Output the (X, Y) coordinate of the center of the cell containing the given text.  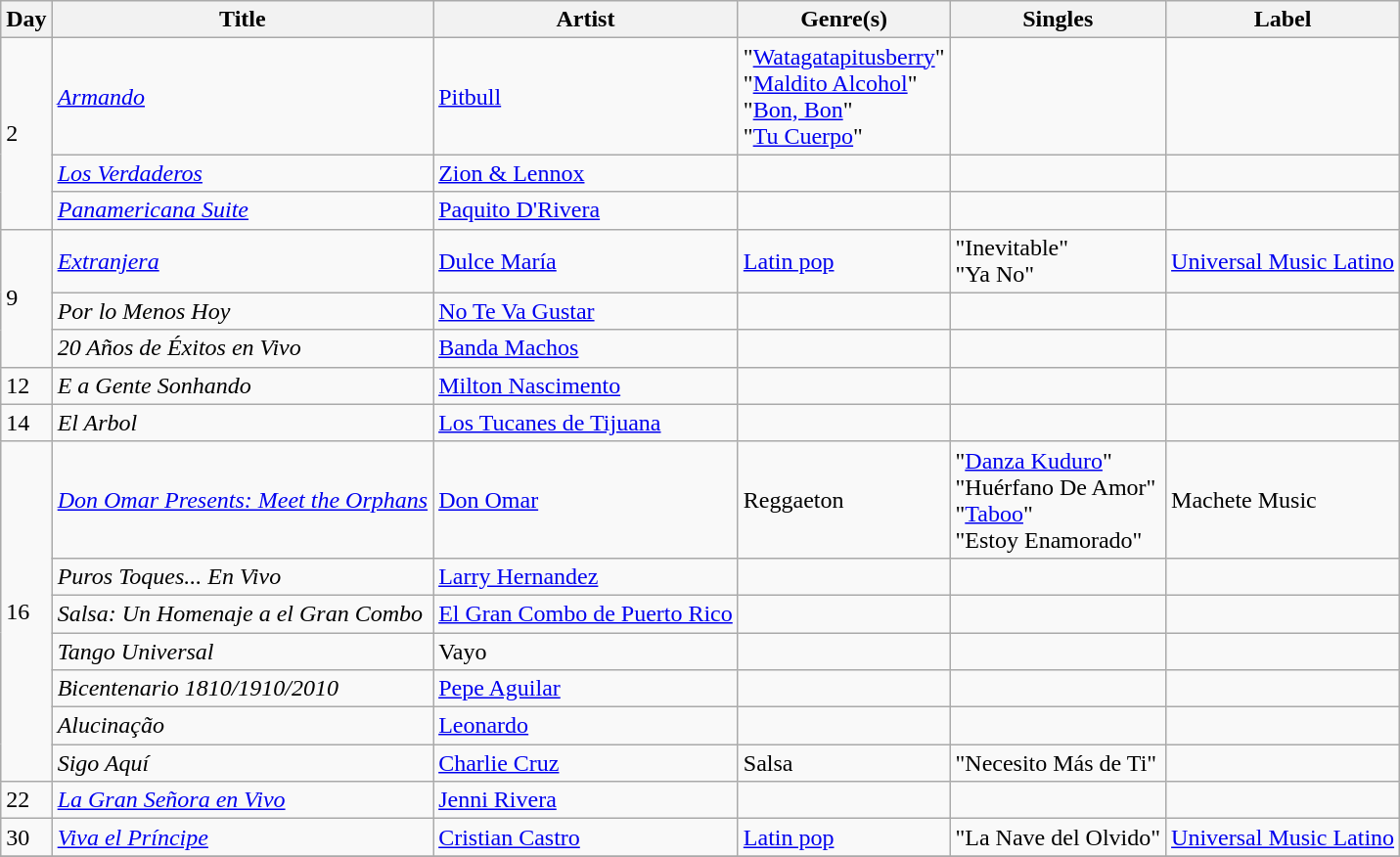
14 (26, 423)
Sigo Aquí (243, 763)
Dulce María (586, 260)
Leonardo (586, 726)
Los Tucanes de Tijuana (586, 423)
"Necesito Más de Ti" (1059, 763)
Don Omar Presents: Meet the Orphans (243, 499)
Singles (1059, 20)
Vayo (586, 651)
El Gran Combo de Puerto Rico (586, 613)
Alucinação (243, 726)
Charlie Cruz (586, 763)
Larry Hernandez (586, 576)
Pepe Aguilar (586, 689)
Cristian Castro (586, 837)
"Inevitable""Ya No" (1059, 260)
30 (26, 837)
20 Años de Éxitos en Vivo (243, 348)
16 (26, 610)
Reggaeton (843, 499)
"Danza Kuduro""Huérfano De Amor""Taboo""Estoy Enamorado" (1059, 499)
Bicentenario 1810/1910/2010 (243, 689)
9 (26, 297)
Pitbull (586, 96)
Genre(s) (843, 20)
Day (26, 20)
"La Nave del Olvido" (1059, 837)
Jenni Rivera (586, 800)
E a Gente Sonhando (243, 385)
Panamericana Suite (243, 210)
Label (1284, 20)
Salsa (843, 763)
Armando (243, 96)
Extranjera (243, 260)
Title (243, 20)
El Arbol (243, 423)
Artist (586, 20)
Zion & Lennox (586, 173)
Milton Nascimento (586, 385)
Por lo Menos Hoy (243, 311)
12 (26, 385)
La Gran Señora en Vivo (243, 800)
Tango Universal (243, 651)
Don Omar (586, 499)
Paquito D'Rivera (586, 210)
Puros Toques... En Vivo (243, 576)
No Te Va Gustar (586, 311)
Viva el Príncipe (243, 837)
Banda Machos (586, 348)
Machete Music (1284, 499)
2 (26, 133)
22 (26, 800)
Salsa: Un Homenaje a el Gran Combo (243, 613)
Los Verdaderos (243, 173)
"Watagatapitusberry""Maldito Alcohol""Bon, Bon""Tu Cuerpo" (843, 96)
